Pinpoint the cell where the given text exists, returning its (x, y) midpoint coordinate. 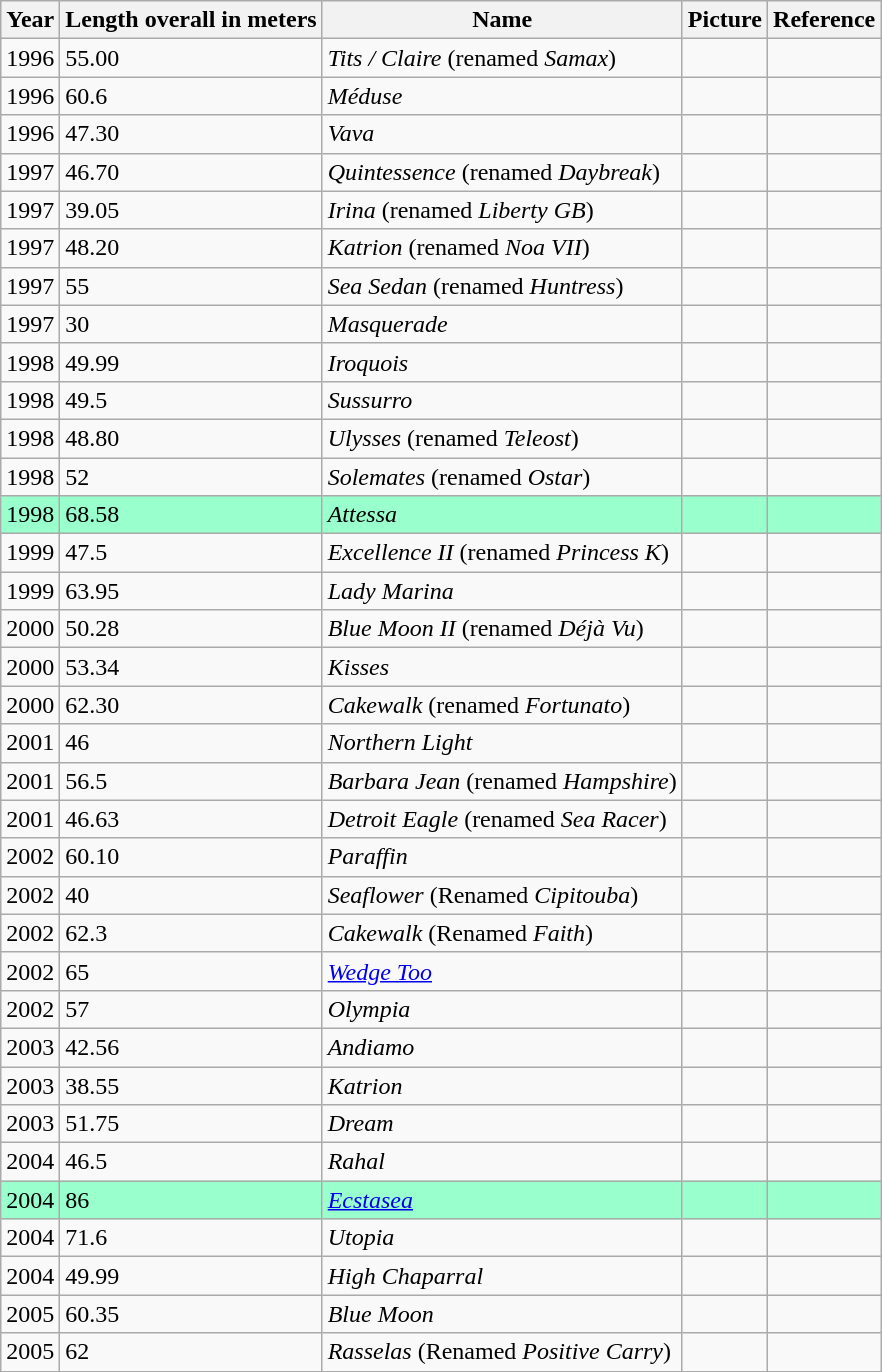
Dream (502, 1124)
Lady Marina (502, 591)
71.6 (191, 1238)
Kisses (502, 667)
38.55 (191, 1085)
62 (191, 1352)
Katrion (502, 1085)
Ulysses (renamed Teleost) (502, 438)
Length overall in meters (191, 20)
50.28 (191, 629)
46.63 (191, 819)
49.5 (191, 400)
68.58 (191, 515)
Name (502, 20)
55.00 (191, 58)
Sea Sedan (renamed Huntress) (502, 286)
Wedge Too (502, 971)
47.30 (191, 134)
51.75 (191, 1124)
Barbara Jean (renamed Hampshire) (502, 781)
42.56 (191, 1047)
Paraffin (502, 857)
Olympia (502, 1009)
Irina (renamed Liberty GB) (502, 210)
Quintessence (renamed Daybreak) (502, 172)
Attessa (502, 515)
60.35 (191, 1314)
Blue Moon (502, 1314)
62.3 (191, 933)
Cakewalk (Renamed Faith) (502, 933)
46 (191, 743)
Rahal (502, 1162)
53.34 (191, 667)
Year (30, 20)
62.30 (191, 705)
Katrion (renamed Noa VII) (502, 248)
Méduse (502, 96)
Seaflower (Renamed Cipitouba) (502, 895)
Utopia (502, 1238)
48.80 (191, 438)
Solemates (renamed Ostar) (502, 477)
55 (191, 286)
56.5 (191, 781)
30 (191, 324)
Excellence II (renamed Princess K) (502, 553)
Vava (502, 134)
Andiamo (502, 1047)
48.20 (191, 248)
60.6 (191, 96)
Iroquois (502, 362)
Detroit Eagle (renamed Sea Racer) (502, 819)
Masquerade (502, 324)
65 (191, 971)
Sussurro (502, 400)
Cakewalk (renamed Fortunato) (502, 705)
Northern Light (502, 743)
63.95 (191, 591)
57 (191, 1009)
Blue Moon II (renamed Déjà Vu) (502, 629)
46.5 (191, 1162)
39.05 (191, 210)
40 (191, 895)
60.10 (191, 857)
Ecstasea (502, 1200)
Reference (824, 20)
Tits / Claire (renamed Samax) (502, 58)
47.5 (191, 553)
46.70 (191, 172)
Picture (724, 20)
86 (191, 1200)
High Chaparral (502, 1276)
52 (191, 477)
Rasselas (Renamed Positive Carry) (502, 1352)
